Output the [x, y] coordinate of the center of the cell containing the given text.  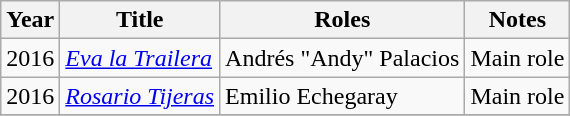
Andrés "Andy" Palacios [342, 58]
Eva la Trailera [140, 58]
Year [30, 20]
Notes [518, 20]
Roles [342, 20]
Emilio Echegaray [342, 96]
Title [140, 20]
Rosario Tijeras [140, 96]
